Provide the [X, Y] coordinate of the cell's center where the given text is located.  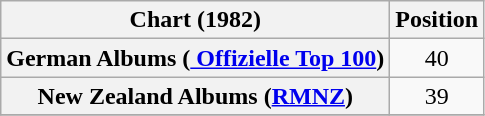
New Zealand Albums (RMNZ) [196, 96]
German Albums ( Offizielle Top 100) [196, 58]
Chart (1982) [196, 20]
Position [437, 20]
40 [437, 58]
39 [437, 96]
